Identify which cell holds the provided text, then report its [x, y] central coordinate. 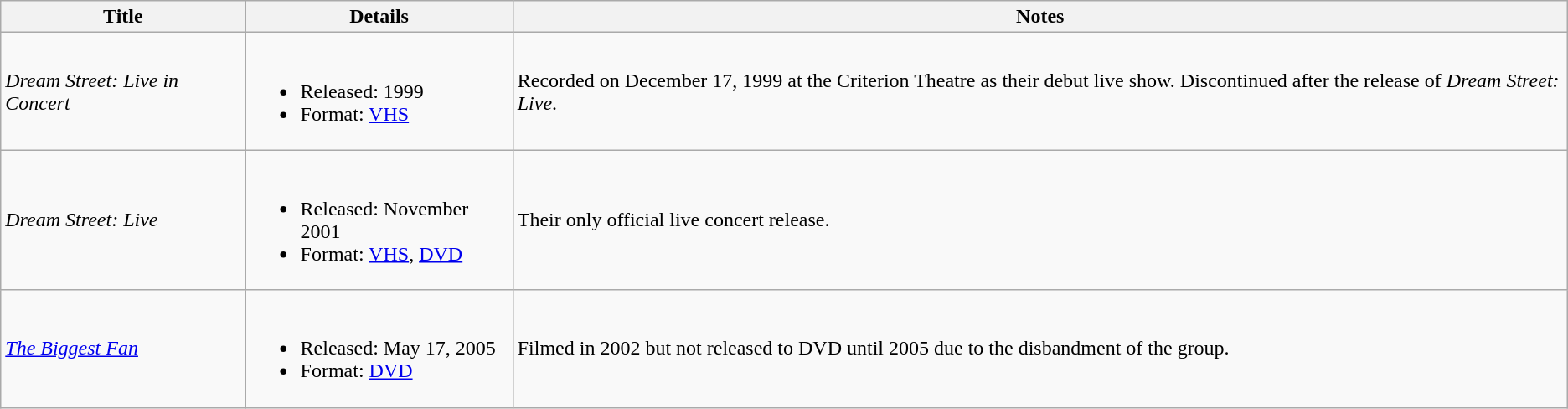
Dream Street: Live [123, 220]
Released: 1999Format: VHS [379, 91]
Details [379, 17]
The Biggest Fan [123, 349]
Filmed in 2002 but not released to DVD until 2005 due to the disbandment of the group. [1040, 349]
Notes [1040, 17]
Released: November 2001Format: VHS, DVD [379, 220]
Recorded on December 17, 1999 at the Criterion Theatre as their debut live show. Discontinued after the release of Dream Street: Live. [1040, 91]
Their only official live concert release. [1040, 220]
Dream Street: Live in Concert [123, 91]
Released: May 17, 2005Format: DVD [379, 349]
Title [123, 17]
